Capture the cell that displays the provided text and extract its (x, y) central coordinate. 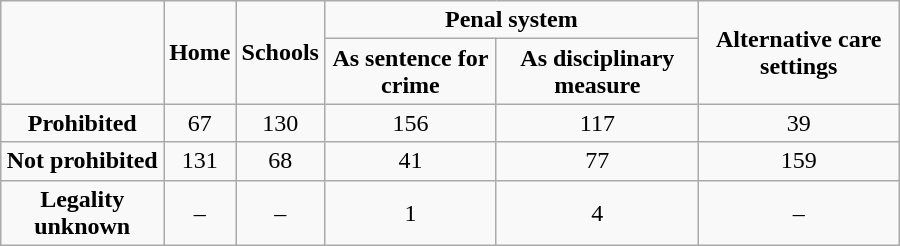
As disciplinary measure (597, 72)
156 (410, 123)
67 (200, 123)
Schools (280, 52)
117 (597, 123)
77 (597, 161)
1 (410, 212)
130 (280, 123)
Legality unknown (82, 212)
41 (410, 161)
Alternative care settings (798, 52)
131 (200, 161)
39 (798, 123)
As sentence for crime (410, 72)
Prohibited (82, 123)
159 (798, 161)
68 (280, 161)
Not prohibited (82, 161)
Home (200, 52)
Penal system (511, 20)
4 (597, 212)
